Detect which cell encompasses the target text, then output its (X, Y) center coordinate. 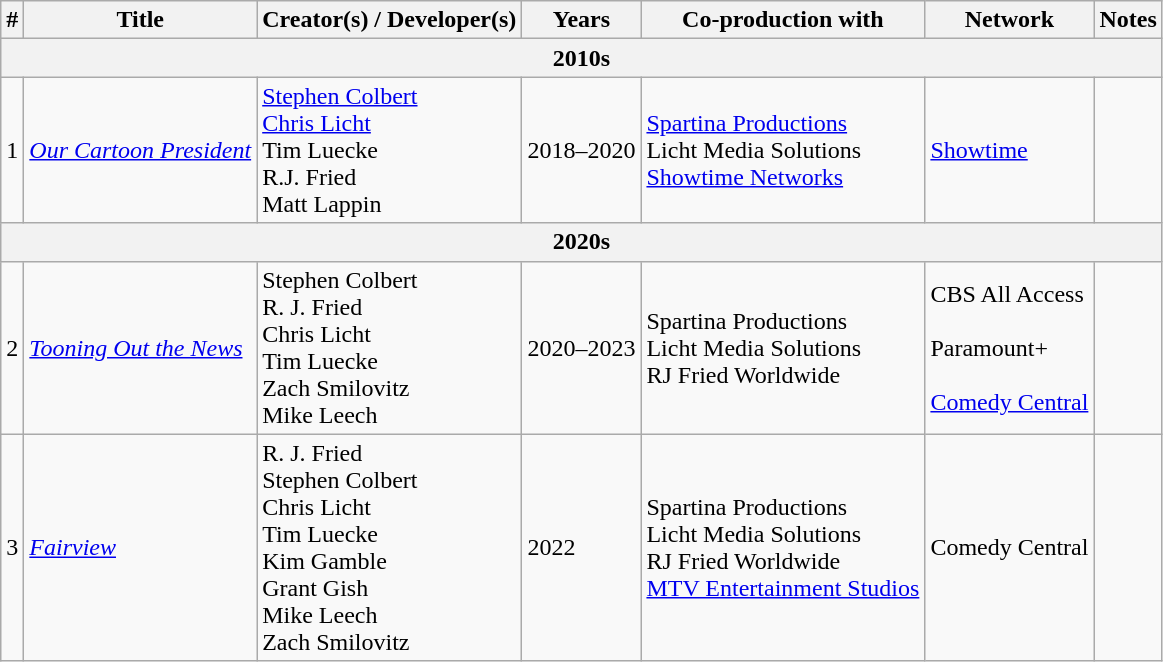
R. J. FriedStephen ColbertChris LichtTim LueckeKim GambleGrant GishMike LeechZach Smilovitz (390, 548)
3 (12, 548)
Comedy Central (1010, 548)
Fairview (140, 548)
Spartina ProductionsLicht Media SolutionsShowtime Networks (783, 150)
1 (12, 150)
CBS All AccessParamount+Comedy Central (1010, 348)
Showtime (1010, 150)
Years (582, 20)
Creator(s) / Developer(s) (390, 20)
2 (12, 348)
Notes (1128, 20)
Network (1010, 20)
Our Cartoon President (140, 150)
2010s (582, 58)
Tooning Out the News (140, 348)
Spartina ProductionsLicht Media SolutionsRJ Fried Worldwide (783, 348)
Stephen ColbertR. J. FriedChris LichtTim LueckeZach SmilovitzMike Leech (390, 348)
2020–2023 (582, 348)
Stephen ColbertChris LichtTim LueckeR.J. FriedMatt Lappin (390, 150)
Title (140, 20)
Co-production with (783, 20)
# (12, 20)
2018–2020 (582, 150)
2022 (582, 548)
2020s (582, 242)
Spartina ProductionsLicht Media SolutionsRJ Fried WorldwideMTV Entertainment Studios (783, 548)
